Detect which cell encompasses the target text, then output its (x, y) center coordinate. 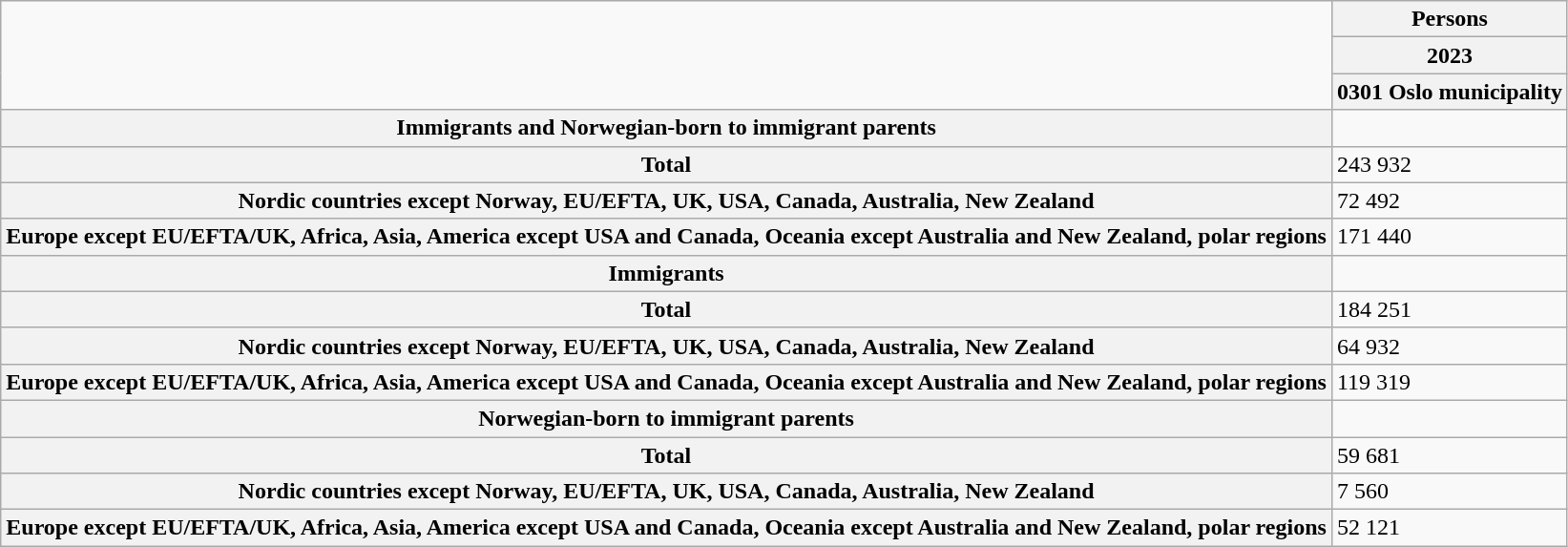
Norwegian-born to immigrant parents (666, 418)
171 440 (1449, 237)
52 121 (1449, 528)
Persons (1449, 19)
Immigrants (666, 273)
64 932 (1449, 346)
72 492 (1449, 200)
2023 (1449, 55)
119 319 (1449, 382)
7 560 (1449, 492)
243 932 (1449, 164)
0301 Oslo municipality (1449, 92)
184 251 (1449, 309)
Immigrants and Norwegian-born to immigrant parents (666, 128)
59 681 (1449, 455)
